Identify which cell holds the provided text, then report its (x, y) central coordinate. 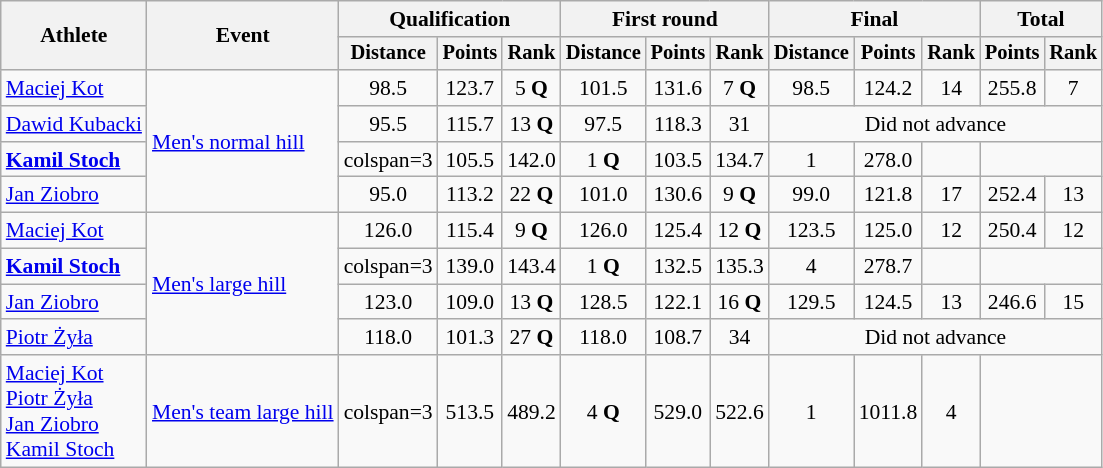
27 Q (532, 338)
97.5 (604, 124)
255.8 (1012, 88)
122.1 (678, 302)
132.5 (678, 267)
103.5 (678, 160)
Men's large hill (243, 284)
5 Q (532, 88)
105.5 (470, 160)
123.5 (812, 231)
130.6 (678, 195)
1011.8 (888, 411)
278.0 (888, 160)
95.0 (388, 195)
129.5 (812, 302)
7 Q (740, 88)
489.2 (532, 411)
529.0 (678, 411)
143.4 (532, 267)
101.0 (604, 195)
22 Q (532, 195)
139.0 (470, 267)
278.7 (888, 267)
134.7 (740, 160)
128.5 (604, 302)
109.0 (470, 302)
246.6 (1012, 302)
Men's normal hill (243, 141)
108.7 (678, 338)
142.0 (532, 160)
124.2 (888, 88)
Athlete (74, 36)
14 (951, 88)
15 (1073, 302)
16 Q (740, 302)
124.5 (888, 302)
7 (1073, 88)
First round (665, 19)
115.7 (470, 124)
Final (874, 19)
12 Q (740, 231)
125.0 (888, 231)
4 Q (604, 411)
Total (1041, 19)
118.3 (678, 124)
95.5 (388, 124)
123.7 (470, 88)
Qualification (450, 19)
Piotr Żyła (74, 338)
113.2 (470, 195)
252.4 (1012, 195)
34 (740, 338)
131.6 (678, 88)
17 (951, 195)
513.5 (470, 411)
101.5 (604, 88)
Dawid Kubacki (74, 124)
115.4 (470, 231)
250.4 (1012, 231)
522.6 (740, 411)
123.0 (388, 302)
Event (243, 36)
Men's team large hill (243, 411)
121.8 (888, 195)
101.3 (470, 338)
Maciej KotPiotr ŻyłaJan ZiobroKamil Stoch (74, 411)
31 (740, 124)
125.4 (678, 231)
99.0 (812, 195)
135.3 (740, 267)
